Output the [x, y] coordinate of the center of the cell containing the given text.  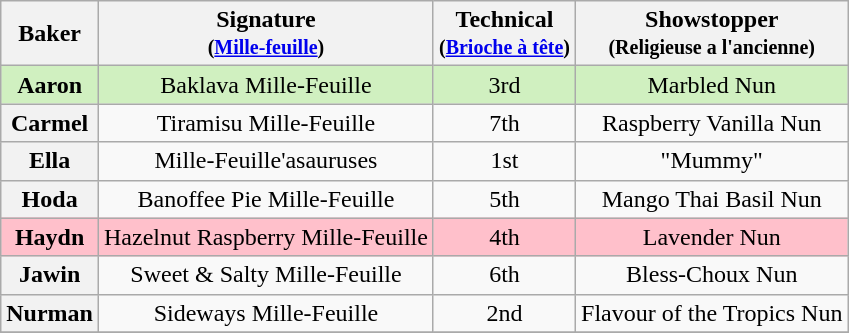
Signature(Mille-feuille) [266, 34]
Hazelnut Raspberry Mille-Feuille [266, 237]
Tiramisu Mille-Feuille [266, 123]
Banoffee Pie Mille-Feuille [266, 199]
1st [504, 161]
Nurman [50, 313]
Ella [50, 161]
Bless-Choux Nun [712, 275]
Raspberry Vanilla Nun [712, 123]
7th [504, 123]
Mille-Feuille'asauruses [266, 161]
Carmel [50, 123]
Showstopper(Religieuse a l'ancienne) [712, 34]
6th [504, 275]
Baklava Mille-Feuille [266, 85]
Mango Thai Basil Nun [712, 199]
Lavender Nun [712, 237]
Baker [50, 34]
Sweet & Salty Mille-Feuille [266, 275]
Technical(Brioche à tête) [504, 34]
3rd [504, 85]
Marbled Nun [712, 85]
4th [504, 237]
Hoda [50, 199]
"Mummy" [712, 161]
Aaron [50, 85]
Sideways Mille-Feuille [266, 313]
Haydn [50, 237]
Flavour of the Tropics Nun [712, 313]
5th [504, 199]
2nd [504, 313]
Jawin [50, 275]
